Detect which cell encompasses the target text, then output its [x, y] center coordinate. 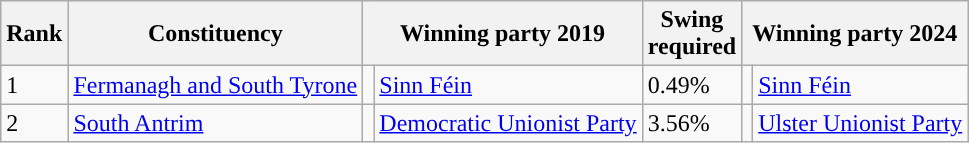
1 [34, 85]
Swing required [692, 34]
2 [34, 123]
3.56% [692, 123]
Winning party 2019 [502, 34]
0.49% [692, 85]
Fermanagh and South Tyrone [216, 85]
Rank [34, 34]
Democratic Unionist Party [508, 123]
South Antrim [216, 123]
Ulster Unionist Party [860, 123]
Constituency [216, 34]
Winning party 2024 [855, 34]
